Pinpoint the cell where the given text exists, returning its (x, y) midpoint coordinate. 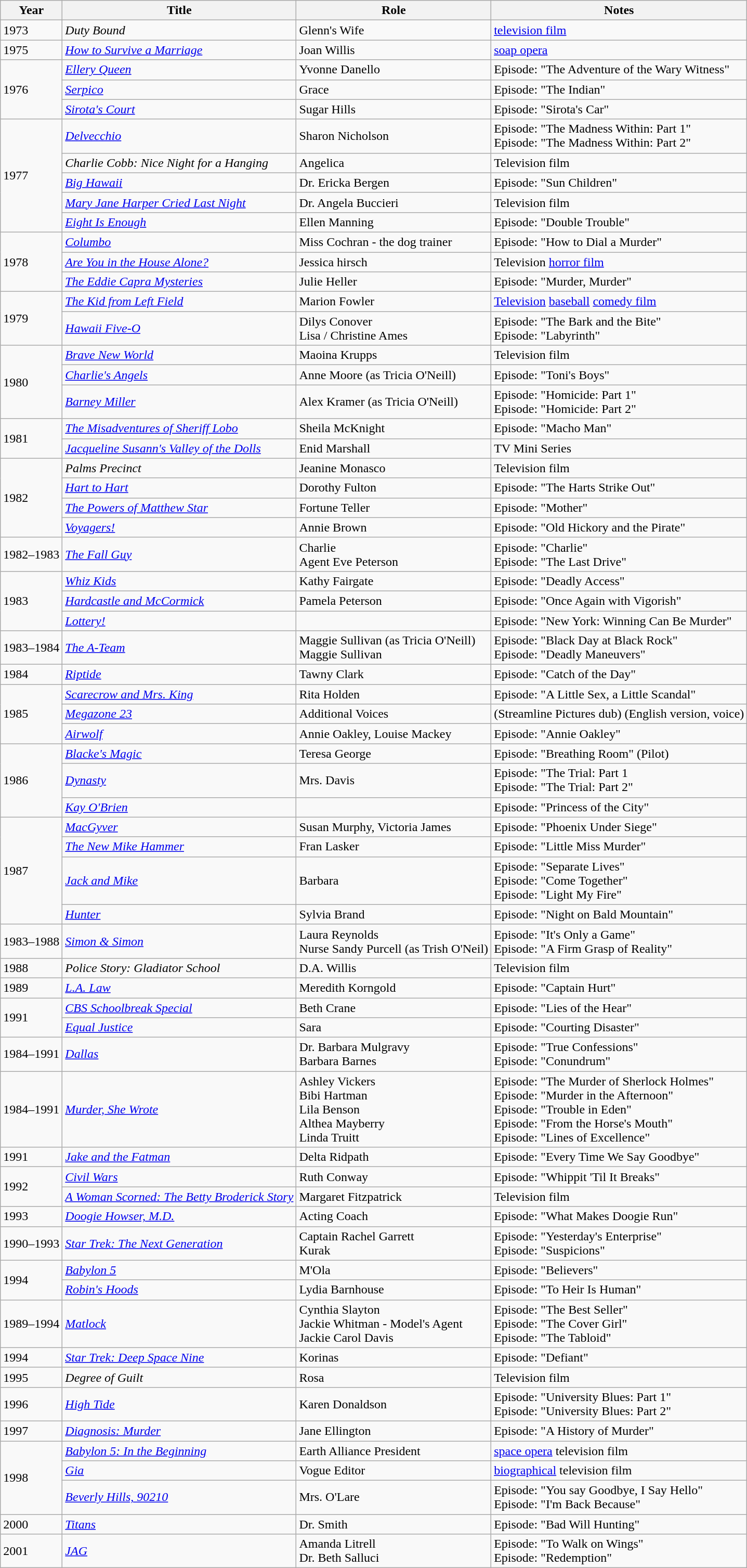
Episode: "It's Only a Game"Episode: "A Firm Grasp of Reality" (619, 941)
1997 (31, 1431)
Karen Donaldson (394, 1404)
Episode: "A History of Murder" (619, 1431)
Episode: "To Walk on Wings"Episode: "Redemption" (619, 1551)
Cynthia SlaytonJackie Whitman - Model's AgentJackie Carol Davis (394, 1324)
Episode: "The Madness Within: Part 1"Episode: "The Madness Within: Part 2" (619, 136)
1990–1993 (31, 1243)
High Tide (179, 1404)
Big Hawaii (179, 183)
The Misadventures of Sheriff Lobo (179, 429)
1982 (31, 498)
Lydia Barnhouse (394, 1290)
The Powers of Matthew Star (179, 508)
Episode: "Little Miss Murder" (619, 847)
Rosa (394, 1377)
Sara (394, 1028)
Episode: "Double Trouble" (619, 222)
The Kid from Left Field (179, 302)
Fran Lasker (394, 847)
Episode: "The Bark and the Bite" Episode: "Labyrinth" (619, 329)
L.A. Law (179, 988)
Earth Alliance President (394, 1450)
Dr. Barbara MulgravyBarbara Barnes (394, 1055)
Episode: "Bad Will Hunting" (619, 1524)
biographical television film (619, 1471)
Margaret Fitzpatrick (394, 1197)
Beth Crane (394, 1007)
Blacke's Magic (179, 754)
Captain Rachel GarrettKurak (394, 1243)
Episode: "Catch of the Day" (619, 675)
1992 (31, 1187)
television film (619, 30)
1981 (31, 438)
soap opera (619, 50)
CBS Schoolbreak Special (179, 1007)
Television baseball comedy film (619, 302)
Fortune Teller (394, 508)
Episode: "Captain Hurt" (619, 988)
Megazone 23 (179, 714)
Episode: "The Best Seller"Episode: "The Cover Girl"Episode: "The Tabloid" (619, 1324)
1998 (31, 1477)
Diagnosis: Murder (179, 1431)
Amanda LitrellDr. Beth Salluci (394, 1551)
Titans (179, 1524)
Police Story: Gladiator School (179, 968)
Ruth Conway (394, 1177)
Episode: "Once Again with Vigorish" (619, 601)
Episode: "You say Goodbye, I Say Hello"Episode: "I'm Back Because" (619, 1498)
Angelica (394, 163)
Airwolf (179, 734)
Babylon 5 (179, 1270)
Serpico (179, 89)
Episode: "Lies of the Hear" (619, 1007)
Episode: "Phoenix Under Siege" (619, 827)
Joan Willis (394, 50)
Episode: "Yesterday's Enterprise"Episode: "Suspicions" (619, 1243)
How to Survive a Marriage (179, 50)
Episode: "Murder, Murder" (619, 282)
Ellery Queen (179, 70)
Robin's Hoods (179, 1290)
Mary Jane Harper Cried Last Night (179, 202)
Beverly Hills, 90210 (179, 1498)
Ashley VickersBibi HartmanLila BensonAlthea MayberryLinda Truitt (394, 1109)
Episode: "Old Hickory and the Pirate" (619, 527)
Dynasty (179, 780)
1985 (31, 714)
Eight Is Enough (179, 222)
Whiz Kids (179, 581)
1988 (31, 968)
Brave New World (179, 355)
space opera television film (619, 1450)
Year (31, 10)
Duty Bound (179, 30)
Episode: "Sirota's Car" (619, 109)
Hawaii Five-O (179, 329)
Meredith Korngold (394, 988)
TV Mini Series (619, 448)
The Eddie Capra Mysteries (179, 282)
Jake and the Fatman (179, 1157)
1996 (31, 1404)
Sylvia Brand (394, 914)
Rita Holden (394, 694)
Sharon Nicholson (394, 136)
Mrs. O'Lare (394, 1498)
Star Trek: The Next Generation (179, 1243)
Glenn's Wife (394, 30)
Mrs. Davis (394, 780)
Hardcastle and McCormick (179, 601)
Title (179, 10)
Dr. Smith (394, 1524)
D.A. Willis (394, 968)
JAG (179, 1551)
The New Mike Hammer (179, 847)
Julie Heller (394, 282)
1977 (31, 176)
Charlie Cobb: Nice Night for a Hanging (179, 163)
Jessica hirsch (394, 262)
Episode: "New York: Winning Can Be Murder" (619, 620)
1980 (31, 382)
Television horror film (619, 262)
Maoina Krupps (394, 355)
Episode: "Charlie" Episode: "The Last Drive" (619, 554)
Matlock (179, 1324)
1993 (31, 1216)
The A-Team (179, 648)
Delvecchio (179, 136)
Enid Marshall (394, 448)
Degree of Guilt (179, 1377)
Ellen Manning (394, 222)
1989 (31, 988)
Charlie Agent Eve Peterson (394, 554)
Annie Brown (394, 527)
Gia (179, 1471)
Episode: "The Harts Strike Out" (619, 488)
Riptide (179, 675)
Marion Fowler (394, 302)
Teresa George (394, 754)
Dr. Ericka Bergen (394, 183)
Sheila McKnight (394, 429)
Episode: "What Makes Doogie Run" (619, 1216)
Barbara (394, 880)
Babylon 5: In the Beginning (179, 1450)
Tawny Clark (394, 675)
Scarecrow and Mrs. King (179, 694)
1979 (31, 318)
Jack and Mike (179, 880)
Annie Oakley, Louise Mackey (394, 734)
Laura ReynoldsNurse Sandy Purcell (as Trish O'Neil) (394, 941)
Episode: "University Blues: Part 1"Episode: "University Blues: Part 2" (619, 1404)
Korinas (394, 1357)
The Fall Guy (179, 554)
Kay O'Brien (179, 807)
Episode: "Homicide: Part 1" Episode: "Homicide: Part 2" (619, 401)
1973 (31, 30)
Are You in the House Alone? (179, 262)
Lottery! (179, 620)
Episode: "Breathing Room" (Pilot) (619, 754)
Equal Justice (179, 1028)
Murder, She Wrote (179, 1109)
1983–1988 (31, 941)
Hart to Hart (179, 488)
Episode: "The Indian" (619, 89)
Simon & Simon (179, 941)
Jane Ellington (394, 1431)
1978 (31, 262)
1984 (31, 675)
Sirota's Court (179, 109)
(Streamline Pictures dub) (English version, voice) (619, 714)
Episode: "A Little Sex, a Little Scandal" (619, 694)
Jacqueline Susann's Valley of the Dolls (179, 448)
Episode: "Black Day at Black Rock" Episode: "Deadly Maneuvers" (619, 648)
Voyagers! (179, 527)
Charlie's Angels (179, 375)
Columbo (179, 242)
Episode: "Toni's Boys" (619, 375)
1975 (31, 50)
Pamela Peterson (394, 601)
Episode: "Deadly Access" (619, 581)
Maggie Sullivan (as Tricia O'Neill) Maggie Sullivan (394, 648)
Anne Moore (as Tricia O'Neill) (394, 375)
MacGyver (179, 827)
Episode: "Sun Children" (619, 183)
Palms Precinct (179, 468)
Episode: "Separate Lives"Episode: "Come Together"Episode: "Light My Fire" (619, 880)
Susan Murphy, Victoria James (394, 827)
A Woman Scorned: The Betty Broderick Story (179, 1197)
1987 (31, 871)
Miss Cochran - the dog trainer (394, 242)
Episode: "True Confessions"Episode: "Conundrum" (619, 1055)
Kathy Fairgate (394, 581)
Grace (394, 89)
Sugar Hills (394, 109)
Hunter (179, 914)
Episode: "Whippit 'Til It Breaks" (619, 1177)
Jeanine Monasco (394, 468)
Episode: "Defiant" (619, 1357)
Doogie Howser, M.D. (179, 1216)
Episode: "How to Dial a Murder" (619, 242)
Barney Miller (179, 401)
Episode: "Mother" (619, 508)
M'Ola (394, 1270)
Episode: "The Adventure of the Wary Witness" (619, 70)
Dilys Conover Lisa / Christine Ames (394, 329)
Yvonne Danello (394, 70)
Episode: "Macho Man" (619, 429)
Acting Coach (394, 1216)
Star Trek: Deep Space Nine (179, 1357)
1983 (31, 601)
Episode: "The Trial: Part 1Episode: "The Trial: Part 2" (619, 780)
Episode: "Courting Disaster" (619, 1028)
Dorothy Fulton (394, 488)
Notes (619, 10)
Episode: "Annie Oakley" (619, 734)
Dallas (179, 1055)
Dr. Angela Buccieri (394, 202)
Additional Voices (394, 714)
2001 (31, 1551)
Role (394, 10)
Episode: "To Heir Is Human" (619, 1290)
2000 (31, 1524)
Episode: "Believers" (619, 1270)
Episode: "Every Time We Say Goodbye" (619, 1157)
1983–1984 (31, 648)
Episode: "Night on Bald Mountain" (619, 914)
1982–1983 (31, 554)
Vogue Editor (394, 1471)
Alex Kramer (as Tricia O'Neill) (394, 401)
1986 (31, 780)
Episode: "Princess of the City" (619, 807)
1976 (31, 89)
Civil Wars (179, 1177)
1989–1994 (31, 1324)
1995 (31, 1377)
Delta Ridpath (394, 1157)
